Detect which cell encompasses the target text, then output its [x, y] center coordinate. 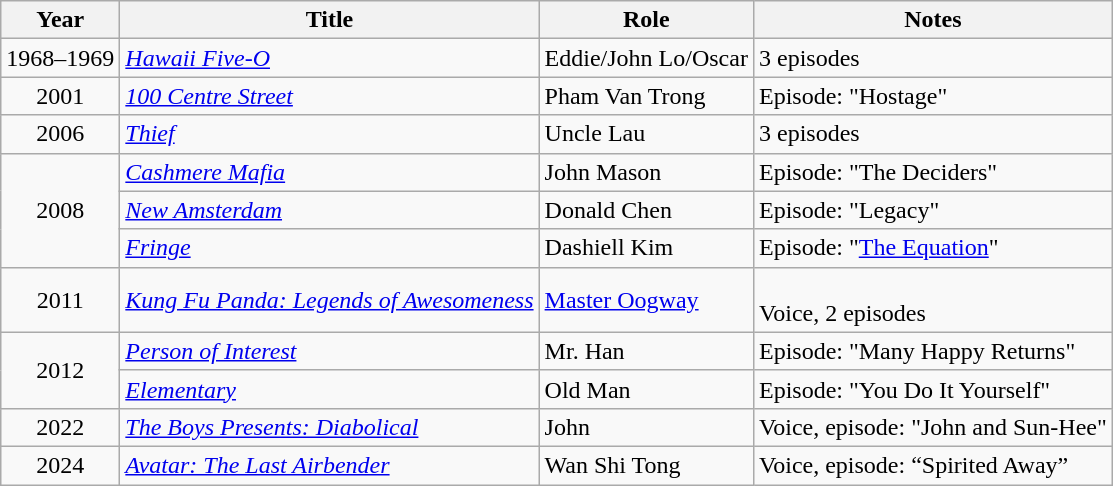
Old Man [646, 389]
Cashmere Mafia [330, 172]
2011 [60, 300]
Episode: "Many Happy Returns" [932, 351]
2008 [60, 210]
Notes [932, 20]
2024 [60, 465]
Episode: "Hostage" [932, 96]
Mr. Han [646, 351]
Kung Fu Panda: Legends of Awesomeness [330, 300]
Voice, 2 episodes [932, 300]
John Mason [646, 172]
Role [646, 20]
The Boys Presents: Diabolical [330, 427]
Hawaii Five-O [330, 58]
Episode: "You Do It Yourself" [932, 389]
Uncle Lau [646, 134]
2001 [60, 96]
Donald Chen [646, 210]
Person of Interest [330, 351]
100 Centre Street [330, 96]
Fringe [330, 248]
Title [330, 20]
Voice, episode: "John and Sun-Hee" [932, 427]
Episode: "Legacy" [932, 210]
Thief [330, 134]
Pham Van Trong [646, 96]
New Amsterdam [330, 210]
Eddie/John Lo/Oscar [646, 58]
Elementary [330, 389]
2012 [60, 370]
Episode: "The Equation" [932, 248]
Voice, episode: “Spirited Away” [932, 465]
Avatar: The Last Airbender [330, 465]
John [646, 427]
Dashiell Kim [646, 248]
1968–1969 [60, 58]
Wan Shi Tong [646, 465]
2022 [60, 427]
Year [60, 20]
Episode: "The Deciders" [932, 172]
Master Oogway [646, 300]
2006 [60, 134]
